Scan for the cell matching the given text and deliver its [x, y] coordinate at center. 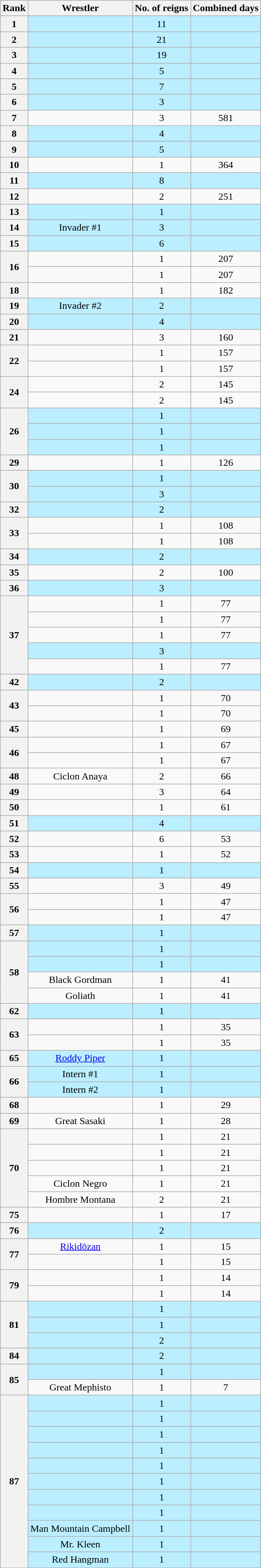
68 [14, 1105]
160 [226, 337]
24 [14, 392]
33 [14, 533]
Ciclon Anaya [80, 776]
Ciclon Negro [80, 1183]
100 [226, 572]
79 [14, 1286]
75 [14, 1215]
Man Mountain Campbell [80, 1528]
28 [226, 1121]
22 [14, 361]
36 [14, 588]
Black Gordman [80, 980]
182 [226, 290]
Intern #1 [80, 1074]
63 [14, 1035]
32 [14, 510]
30 [14, 486]
364 [226, 165]
61 [226, 807]
85 [14, 1379]
16 [14, 267]
56 [14, 909]
65 [14, 1058]
Intern #2 [80, 1090]
Wrestler [80, 8]
55 [14, 886]
50 [14, 807]
46 [14, 753]
10 [14, 165]
20 [14, 322]
Great Mephisto [80, 1387]
84 [14, 1356]
13 [14, 212]
54 [14, 870]
126 [226, 463]
26 [14, 431]
43 [14, 706]
Invader #1 [80, 228]
Great Sasaki [80, 1121]
42 [14, 682]
Combined days [226, 8]
17 [226, 1215]
Goliath [80, 996]
581 [226, 118]
76 [14, 1231]
48 [14, 776]
57 [14, 933]
34 [14, 557]
Mr. Kleen [80, 1544]
9 [14, 149]
Rank [14, 8]
251 [226, 196]
Rikidōzan [80, 1246]
51 [14, 823]
Roddy Piper [80, 1058]
18 [14, 290]
87 [14, 1482]
12 [14, 196]
Red Hangman [80, 1560]
37 [14, 635]
81 [14, 1325]
Hombre Montana [80, 1199]
Invader #2 [80, 306]
No. of reigns [162, 8]
58 [14, 972]
62 [14, 1011]
64 [226, 792]
45 [14, 729]
